Pinpoint the cell where the given text exists, returning its (X, Y) midpoint coordinate. 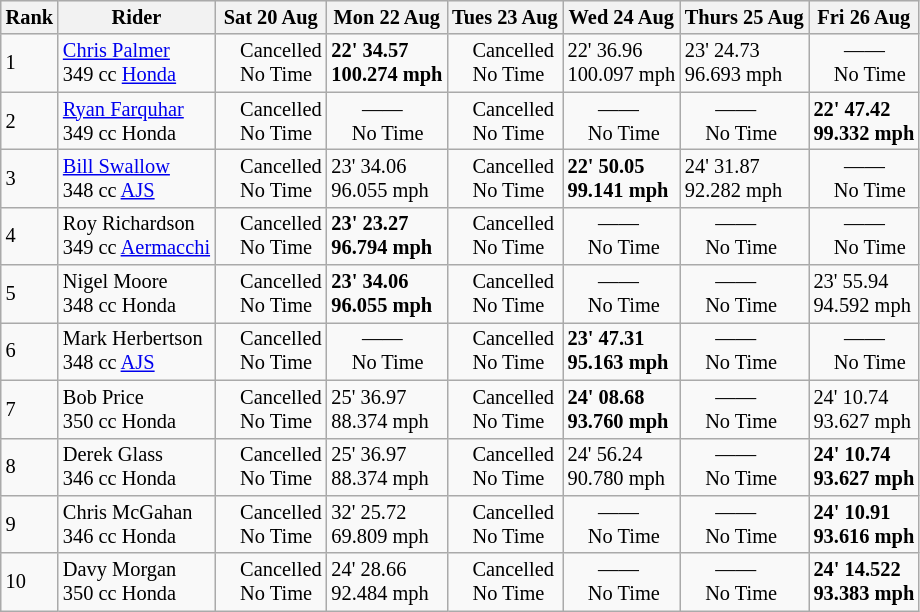
5 (30, 294)
23' 24.73 96.693 mph (744, 63)
24' 08.68 93.760 mph (622, 409)
Roy Richardson 349 cc Aermacchi (136, 236)
24' 14.522 93.383 mph (864, 582)
Thurs 25 Aug (744, 17)
Rider (136, 17)
24' 31.87 92.282 mph (744, 178)
22' 47.42 99.332 mph (864, 121)
Sat 20 Aug (271, 17)
22' 34.57 100.274 mph (386, 63)
Derek Glass 346 cc Honda (136, 467)
Ryan Farquhar 349 cc Honda (136, 121)
32' 25.72 69.809 mph (386, 524)
22' 50.05 99.141 mph (622, 178)
1 (30, 63)
8 (30, 467)
Fri 26 Aug (864, 17)
Tues 23 Aug (504, 17)
6 (30, 351)
Chris McGahan 346 cc Honda (136, 524)
3 (30, 178)
Chris Palmer 349 cc Honda (136, 63)
Davy Morgan 350 cc Honda (136, 582)
22' 36.96 100.097 mph (622, 63)
23' 23.27 96.794 mph (386, 236)
Mon 22 Aug (386, 17)
Mark Herbertson 348 cc AJS (136, 351)
24' 56.24 90.780 mph (622, 467)
24' 10.91 93.616 mph (864, 524)
23' 55.94 94.592 mph (864, 294)
Rank (30, 17)
9 (30, 524)
Bob Price 350 cc Honda (136, 409)
2 (30, 121)
7 (30, 409)
Nigel Moore 348 cc Honda (136, 294)
Bill Swallow 348 cc AJS (136, 178)
4 (30, 236)
23' 47.31 95.163 mph (622, 351)
Wed 24 Aug (622, 17)
10 (30, 582)
24' 28.66 92.484 mph (386, 582)
